Return the [X, Y] coordinate for the center point of the cell that contains the specified text.  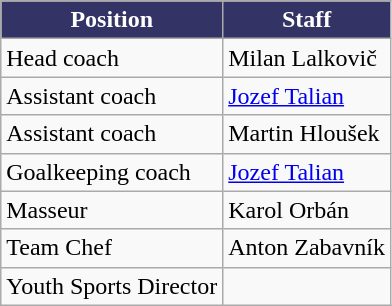
Karol Orbán [307, 210]
Martin Hloušek [307, 134]
Goalkeeping coach [112, 172]
Masseur [112, 210]
Head coach [112, 58]
Staff [307, 20]
Position [112, 20]
Anton Zabavník [307, 248]
Team Chef [112, 248]
Milan Lalkovič [307, 58]
Youth Sports Director [112, 286]
